Detect which cell encompasses the target text, then output its (x, y) center coordinate. 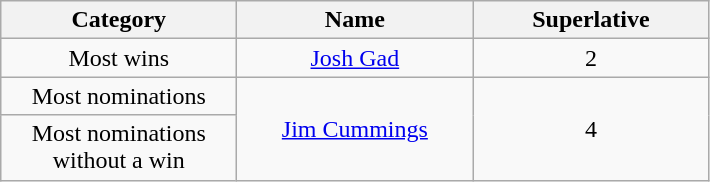
Superlative (591, 20)
Josh Gad (355, 58)
Jim Cummings (355, 128)
2 (591, 58)
Category (119, 20)
4 (591, 128)
Most nominations without a win (119, 148)
Most wins (119, 58)
Name (355, 20)
Most nominations (119, 96)
